Search for the cell housing the specified text and yield its (X, Y) center coordinate. 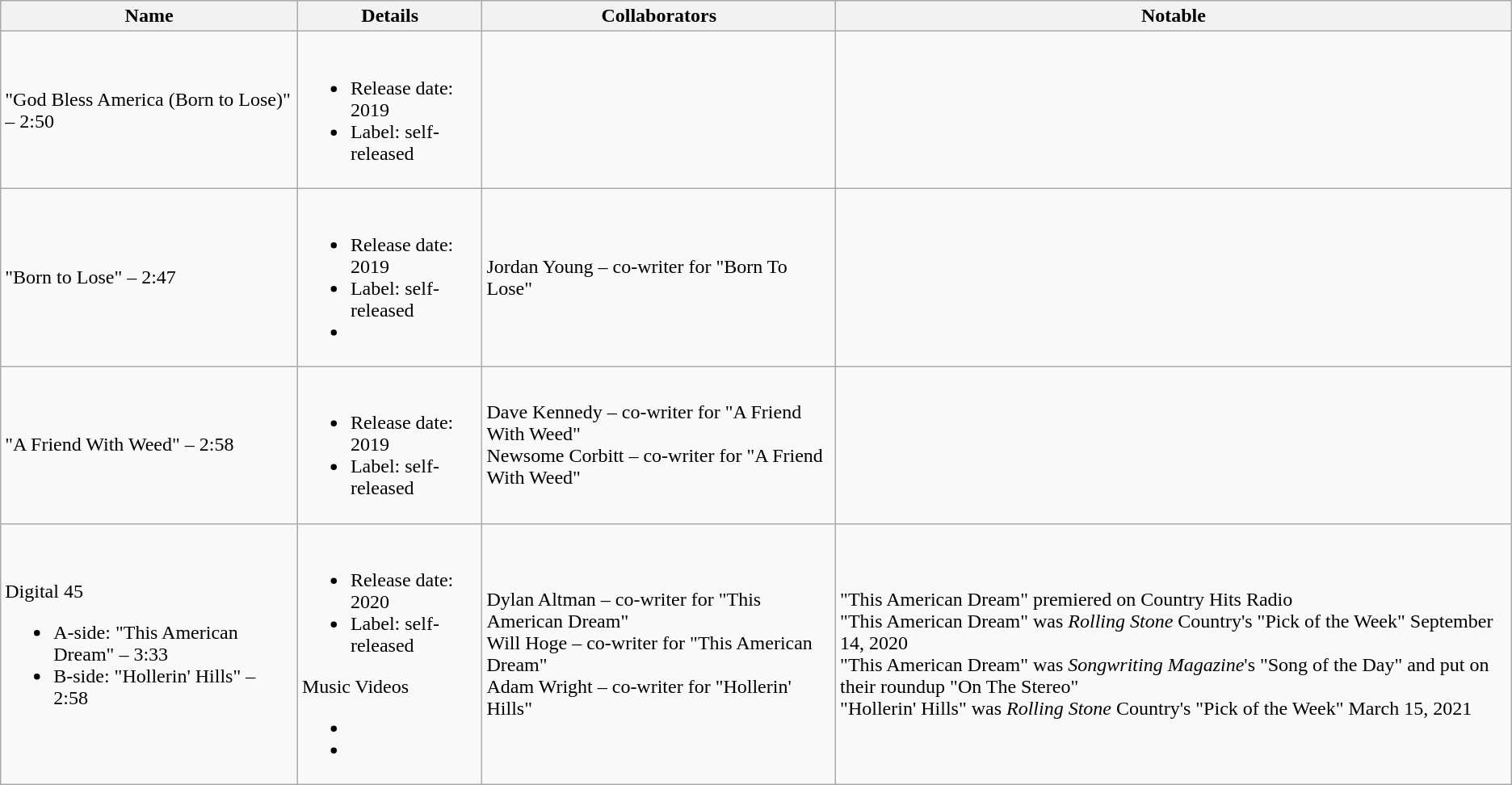
"A Friend With Weed" – 2:58 (149, 445)
Dylan Altman – co-writer for "This American Dream"Will Hoge – co-writer for "This American Dream"Adam Wright – co-writer for "Hollerin' Hills" (659, 654)
Name (149, 16)
"Born to Lose" – 2:47 (149, 278)
Release date: 2020Label: self-releasedMusic Videos (389, 654)
Digital 45A-side: "This American Dream" – 3:33B-side: "Hollerin' Hills" – 2:58 (149, 654)
Jordan Young – co-writer for "Born To Lose" (659, 278)
Details (389, 16)
Dave Kennedy – co-writer for "A Friend With Weed"Newsome Corbitt – co-writer for "A Friend With Weed" (659, 445)
Collaborators (659, 16)
"God Bless America (Born to Lose)" – 2:50 (149, 110)
Notable (1174, 16)
